Pinpoint the cell where the given text exists, returning its (X, Y) midpoint coordinate. 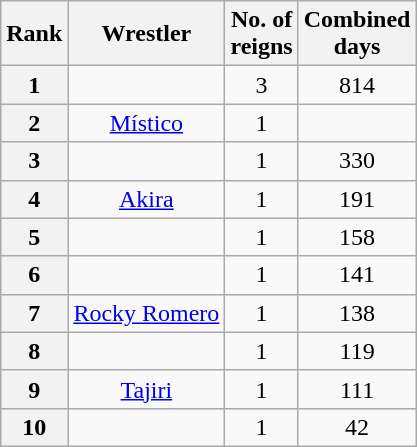
Místico (146, 123)
814 (357, 85)
No. ofreigns (262, 34)
119 (357, 351)
141 (357, 275)
10 (34, 427)
138 (357, 313)
111 (357, 389)
158 (357, 237)
191 (357, 199)
4 (34, 199)
6 (34, 275)
8 (34, 351)
7 (34, 313)
Wrestler (146, 34)
Rocky Romero (146, 313)
Rank (34, 34)
5 (34, 237)
Tajiri (146, 389)
Akira (146, 199)
42 (357, 427)
330 (357, 161)
2 (34, 123)
Combineddays (357, 34)
9 (34, 389)
